Return (X, Y) of the center of cell containing provided text 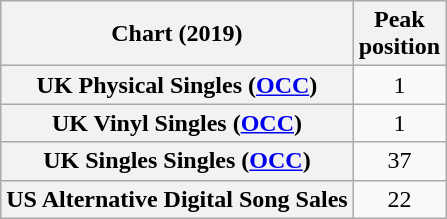
37 (399, 161)
UK Physical Singles (OCC) (177, 85)
US Alternative Digital Song Sales (177, 199)
Chart (2019) (177, 34)
UK Vinyl Singles (OCC) (177, 123)
Peakposition (399, 34)
22 (399, 199)
UK Singles Singles (OCC) (177, 161)
